For the text-containing cell, return its midpoint in (X, Y) coordinate format. 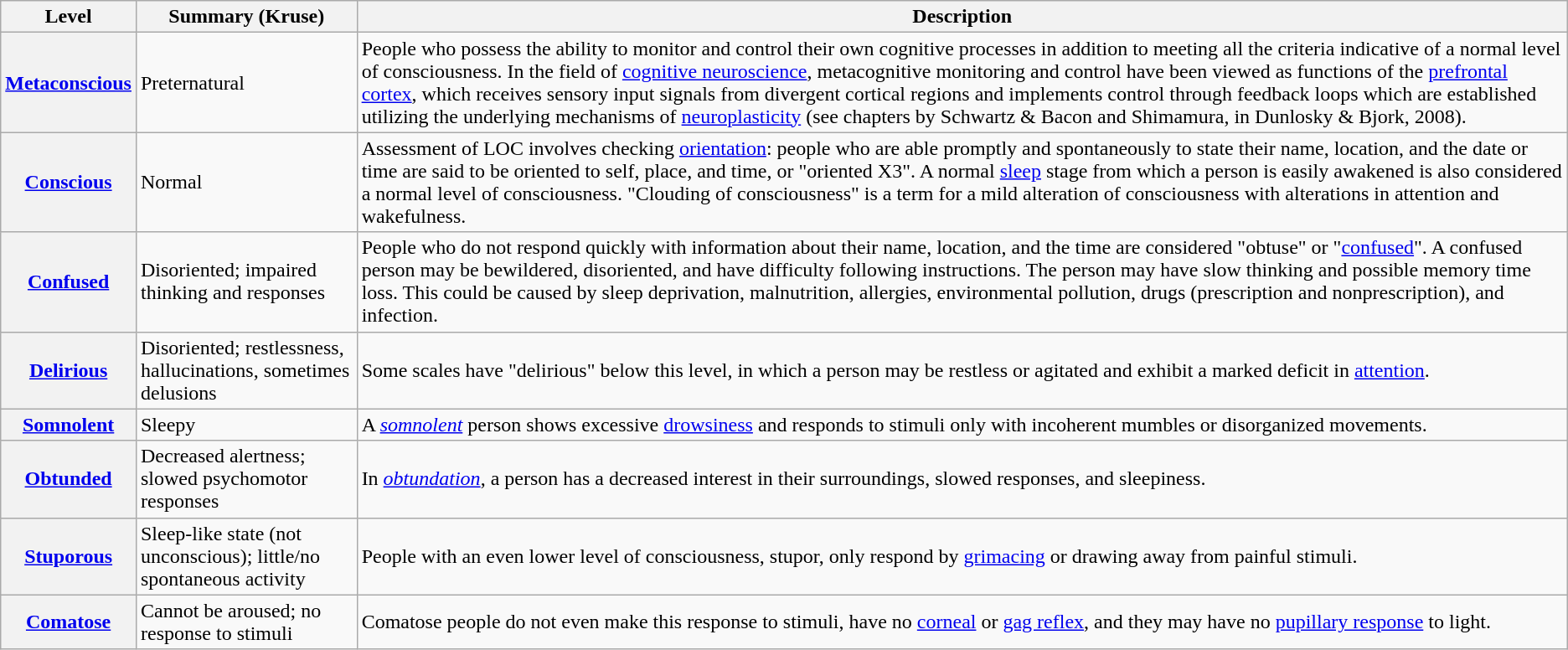
Delirious (69, 370)
Obtunded (69, 479)
Conscious (69, 183)
Decreased alertness; slowed psychomotor responses (246, 479)
Summary (Kruse) (246, 17)
Confused (69, 281)
Stuporous (69, 556)
Some scales have "delirious" below this level, in which a person may be restless or agitated and exhibit a marked deficit in attention. (962, 370)
Disoriented; restlessness, hallucinations, sometimes delusions (246, 370)
Description (962, 17)
Level (69, 17)
Sleepy (246, 425)
Sleep-like state (not unconscious); little/no spontaneous activity (246, 556)
Normal (246, 183)
People with an even lower level of consciousness, stupor, only respond by grimacing or drawing away from painful stimuli. (962, 556)
Comatose (69, 622)
A somnolent person shows excessive drowsiness and responds to stimuli only with incoherent mumbles or disorganized movements. (962, 425)
Somnolent (69, 425)
Metaconscious (69, 82)
In obtundation, a person has a decreased interest in their surroundings, slowed responses, and sleepiness. (962, 479)
Cannot be aroused; no response to stimuli (246, 622)
Disoriented; impaired thinking and responses (246, 281)
Comatose people do not even make this response to stimuli, have no corneal or gag reflex, and they may have no pupillary response to light. (962, 622)
Preternatural (246, 82)
